Determine the (x, y) coordinate at the center of the cell enclosing the given text.  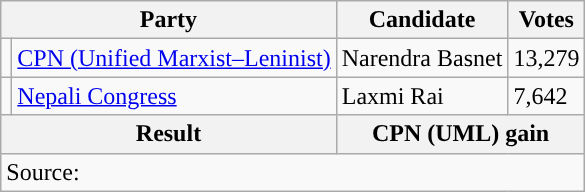
CPN (UML) gain (460, 134)
Source: (293, 172)
Party (168, 20)
7,642 (546, 96)
13,279 (546, 58)
Laxmi Rai (422, 96)
Narendra Basnet (422, 58)
Result (168, 134)
CPN (Unified Marxist–Leninist) (174, 58)
Candidate (422, 20)
Nepali Congress (174, 96)
Votes (546, 20)
